Determine the (X, Y) coordinate at the center of the cell enclosing the given text.  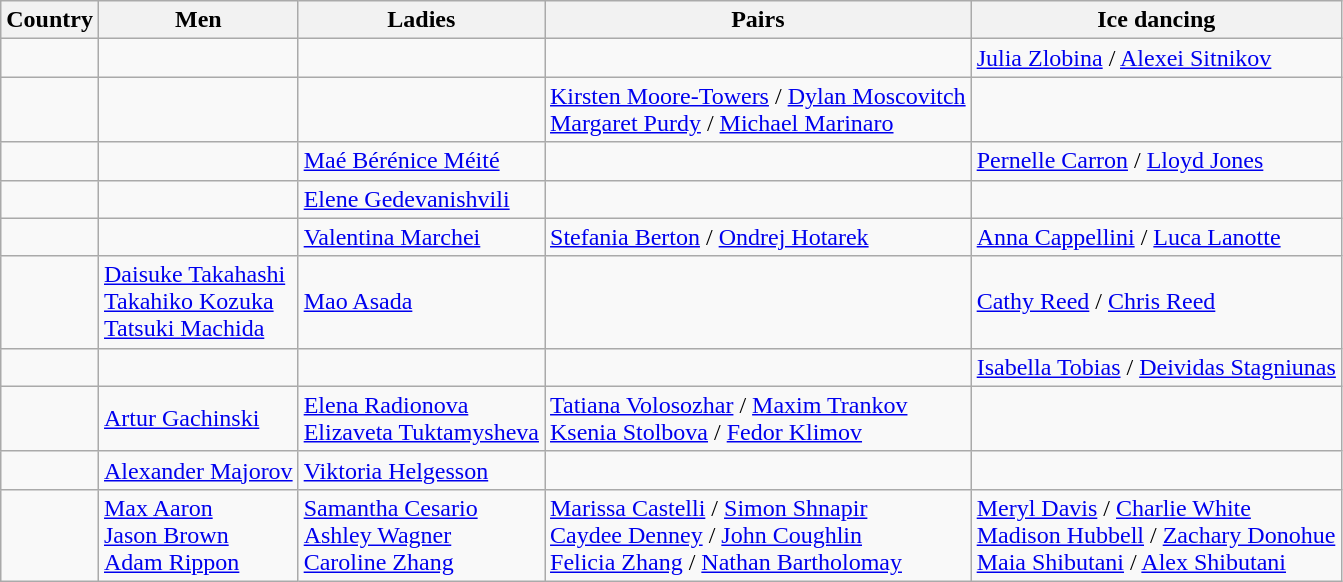
Pairs (758, 20)
Valentina Marchei (421, 237)
Kirsten Moore-Towers / Dylan Moscovitch Margaret Purdy / Michael Marinaro (758, 110)
Pernelle Carron / Lloyd Jones (1156, 161)
Elene Gedevanishvili (421, 199)
Samantha Cesario Ashley Wagner Caroline Zhang (421, 535)
Ice dancing (1156, 20)
Tatiana Volosozhar / Maxim Trankov Ksenia Stolbova / Fedor Klimov (758, 418)
Elena Radionova Elizaveta Tuktamysheva (421, 418)
Max Aaron Jason Brown Adam Rippon (198, 535)
Marissa Castelli / Simon Shnapir Caydee Denney / John Coughlin Felicia Zhang / Nathan Bartholomay (758, 535)
Isabella Tobias / Deividas Stagniunas (1156, 367)
Viktoria Helgesson (421, 470)
Mao Asada (421, 302)
Cathy Reed / Chris Reed (1156, 302)
Julia Zlobina / Alexei Sitnikov (1156, 58)
Stefania Berton / Ondrej Hotarek (758, 237)
Meryl Davis / Charlie White Madison Hubbell / Zachary Donohue Maia Shibutani / Alex Shibutani (1156, 535)
Maé Bérénice Méité (421, 161)
Artur Gachinski (198, 418)
Daisuke Takahashi Takahiko Kozuka Tatsuki Machida (198, 302)
Anna Cappellini / Luca Lanotte (1156, 237)
Ladies (421, 20)
Men (198, 20)
Country (50, 20)
Alexander Majorov (198, 470)
